Detect which cell encompasses the target text, then output its [X, Y] center coordinate. 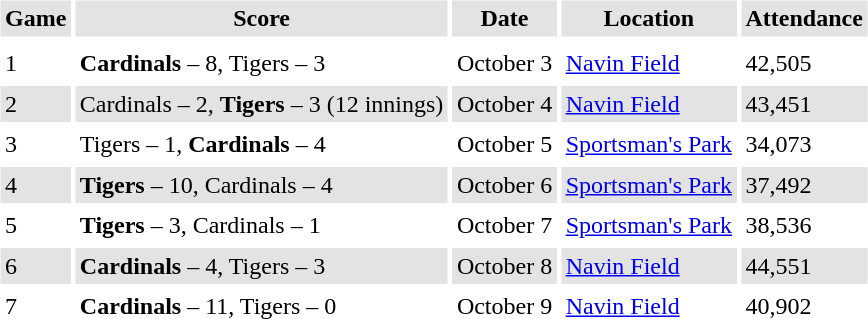
5 [35, 226]
October 4 [504, 104]
Score [262, 18]
1 [35, 64]
Game [35, 18]
Tigers – 10, Cardinals – 4 [262, 185]
Cardinals – 8, Tigers – 3 [262, 64]
October 5 [504, 144]
43,451 [804, 104]
October 6 [504, 185]
37,492 [804, 185]
44,551 [804, 266]
October 8 [504, 266]
42,505 [804, 64]
Attendance [804, 18]
3 [35, 144]
34,073 [804, 144]
Date [504, 18]
6 [35, 266]
4 [35, 185]
Location [648, 18]
38,536 [804, 226]
October 3 [504, 64]
2 [35, 104]
October 7 [504, 226]
Cardinals – 2, Tigers – 3 (12 innings) [262, 104]
Cardinals – 4, Tigers – 3 [262, 266]
Tigers – 1, Cardinals – 4 [262, 144]
Tigers – 3, Cardinals – 1 [262, 226]
